Find where the given text appears and provide that cell's center as (X, Y) coordinate. 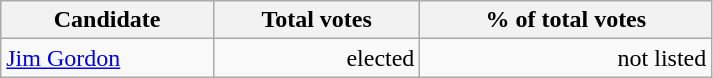
Jim Gordon (108, 58)
% of total votes (566, 20)
elected (316, 58)
Candidate (108, 20)
Total votes (316, 20)
not listed (566, 58)
